Determine the (X, Y) coordinate at the center of the cell enclosing the given text.  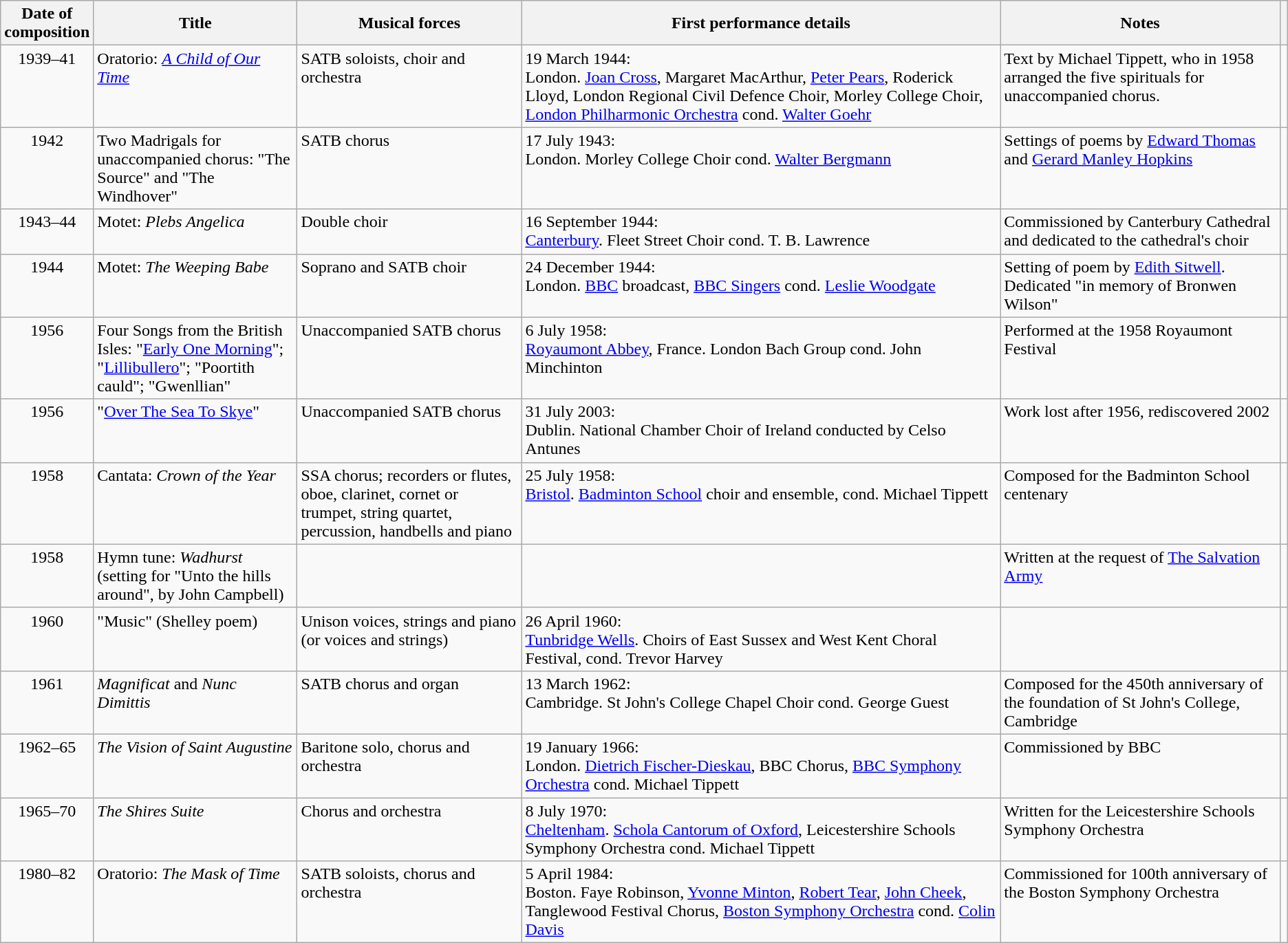
25 July 1958: Bristol. Badminton School choir and ensemble, cond. Michael Tippett (761, 503)
Date of composition (47, 23)
1944 (47, 285)
Motet: Plebs Angelica (195, 231)
SATB chorus and organ (409, 702)
Hymn tune: Wadhurst (setting for "Unto the hills around", by John Campbell) (195, 576)
Commissioned by BBC (1140, 766)
The Vision of Saint Augustine (195, 766)
Musical forces (409, 23)
24 December 1944: London. BBC broadcast, BBC Singers cond. Leslie Woodgate (761, 285)
Unison voices, strings and piano (or voices and strings) (409, 639)
Work lost after 1956, rediscovered 2002 (1140, 431)
19 January 1966: London. Dietrich Fischer-Dieskau, BBC Chorus, BBC Symphony Orchestra cond. Michael Tippett (761, 766)
"Music" (Shelley poem) (195, 639)
Composed for the Badminton School centenary (1140, 503)
Oratorio: A Child of Our Time (195, 87)
Setting of poem by Edith Sitwell. Dedicated "in memory of Bronwen Wilson" (1140, 285)
SATB soloists, choir and orchestra (409, 87)
Notes (1140, 23)
First performance details (761, 23)
SSA chorus; recorders or flutes, oboe, clarinet, cornet or trumpet, string quartet, percussion, handbells and piano (409, 503)
Written at the request of The Salvation Army (1140, 576)
26 April 1960:Tunbridge Wells. Choirs of East Sussex and West Kent Choral Festival, cond. Trevor Harvey (761, 639)
1942 (47, 168)
Motet: The Weeping Babe (195, 285)
Commissioned for 100th anniversary of the Boston Symphony Orchestra (1140, 902)
Title (195, 23)
13 March 1962: Cambridge. St John's College Chapel Choir cond. George Guest (761, 702)
Oratorio: The Mask of Time (195, 902)
The Shires Suite (195, 830)
1960 (47, 639)
Text by Michael Tippett, who in 1958 arranged the five spirituals for unaccompanied chorus. (1140, 87)
Cantata: Crown of the Year (195, 503)
SATB chorus (409, 168)
1943–44 (47, 231)
1939–41 (47, 87)
31 July 2003:Dublin. National Chamber Choir of Ireland conducted by Celso Antunes (761, 431)
16 September 1944: Canterbury. Fleet Street Choir cond. T. B. Lawrence (761, 231)
1962–65 (47, 766)
Composed for the 450th anniversary of the foundation of St John's College, Cambridge (1140, 702)
SATB soloists, chorus and orchestra (409, 902)
Settings of poems by Edward Thomas and Gerard Manley Hopkins (1140, 168)
1965–70 (47, 830)
Double choir (409, 231)
"Over The Sea To Skye" (195, 431)
Commissioned by Canterbury Cathedral and dedicated to the cathedral's choir (1140, 231)
Chorus and orchestra (409, 830)
6 July 1958: Royaumont Abbey, France. London Bach Group cond. John Minchinton (761, 358)
5 April 1984: Boston. Faye Robinson, Yvonne Minton, Robert Tear, John Cheek, Tanglewood Festival Chorus, Boston Symphony Orchestra cond. Colin Davis (761, 902)
Four Songs from the British Isles: "Early One Morning"; "Lillibullero"; "Poortith cauld"; "Gwenllian" (195, 358)
Two Madrigals for unaccompanied chorus: "The Source" and "The Windhover" (195, 168)
1961 (47, 702)
Baritone solo, chorus and orchestra (409, 766)
8 July 1970: Cheltenham. Schola Cantorum of Oxford, Leicestershire Schools Symphony Orchestra cond. Michael Tippett (761, 830)
Written for the Leicestershire Schools Symphony Orchestra (1140, 830)
Magnificat and Nunc Dimittis (195, 702)
Soprano and SATB choir (409, 285)
Performed at the 1958 Royaumont Festival (1140, 358)
17 July 1943: London. Morley College Choir cond. Walter Bergmann (761, 168)
1980–82 (47, 902)
